Search for the cell housing the specified text and yield its [x, y] center coordinate. 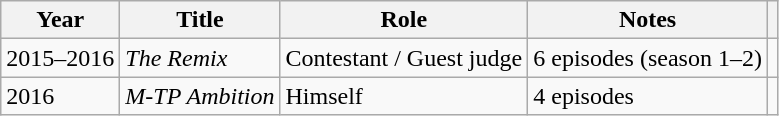
Notes [648, 20]
6 episodes (season 1–2) [648, 58]
Year [60, 20]
M-TP Ambition [200, 96]
2016 [60, 96]
The Remix [200, 58]
Himself [404, 96]
Contestant / Guest judge [404, 58]
4 episodes [648, 96]
Role [404, 20]
2015–2016 [60, 58]
Title [200, 20]
